For the text-containing cell, return its midpoint in [x, y] coordinate format. 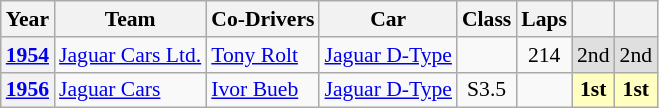
1956 [28, 90]
1954 [28, 55]
Year [28, 19]
214 [544, 55]
Class [486, 19]
Jaguar Cars [130, 90]
S3.5 [486, 90]
Jaguar Cars Ltd. [130, 55]
Ivor Bueb [262, 90]
Laps [544, 19]
Co-Drivers [262, 19]
Tony Rolt [262, 55]
Team [130, 19]
Car [388, 19]
